Detect which cell encompasses the target text, then output its [x, y] center coordinate. 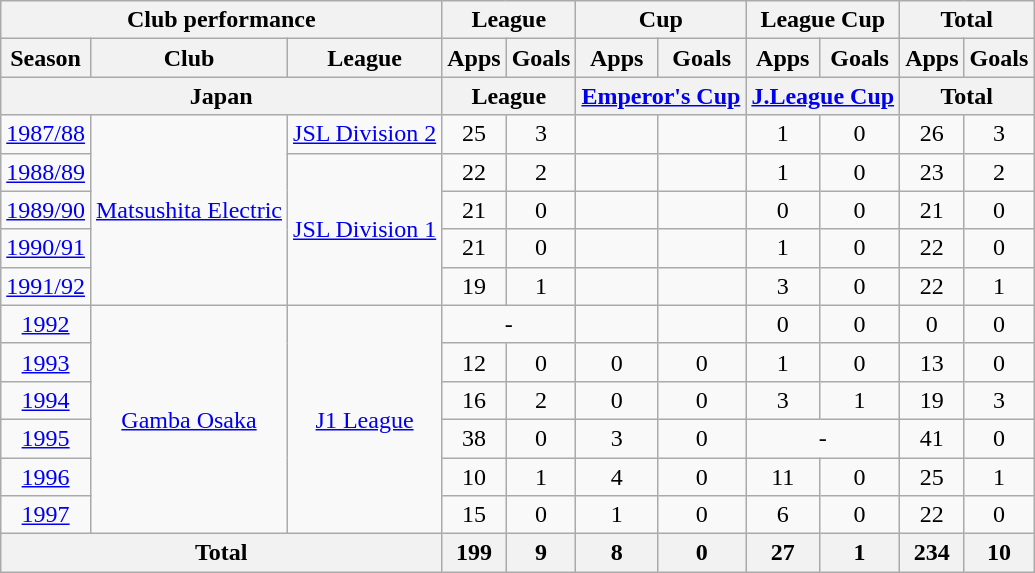
13 [932, 362]
9 [541, 553]
Matsushita Electric [188, 210]
1987/88 [46, 134]
1989/90 [46, 210]
8 [617, 553]
J.League Cup [823, 96]
41 [932, 438]
12 [474, 362]
League Cup [823, 20]
Japan [222, 96]
Season [46, 58]
Cup [661, 20]
234 [932, 553]
38 [474, 438]
Emperor's Cup [661, 96]
1994 [46, 400]
Gamba Osaka [188, 419]
Club [188, 58]
1992 [46, 324]
6 [783, 515]
1996 [46, 477]
1991/92 [46, 286]
JSL Division 2 [365, 134]
Club performance [222, 20]
15 [474, 515]
1995 [46, 438]
1997 [46, 515]
23 [932, 172]
16 [474, 400]
27 [783, 553]
J1 League [365, 419]
1990/91 [46, 248]
JSL Division 1 [365, 229]
4 [617, 477]
26 [932, 134]
11 [783, 477]
1993 [46, 362]
1988/89 [46, 172]
199 [474, 553]
